From the cell containing the given text, extract its center point as (x, y) coordinate. 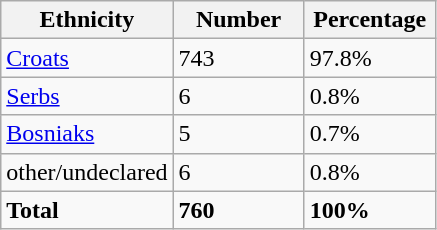
Ethnicity (87, 20)
Number (238, 20)
100% (370, 210)
0.7% (370, 134)
Bosniaks (87, 134)
Percentage (370, 20)
743 (238, 58)
Total (87, 210)
760 (238, 210)
Serbs (87, 96)
Croats (87, 58)
5 (238, 134)
97.8% (370, 58)
other/undeclared (87, 172)
